Capture the cell that displays the provided text and extract its (X, Y) central coordinate. 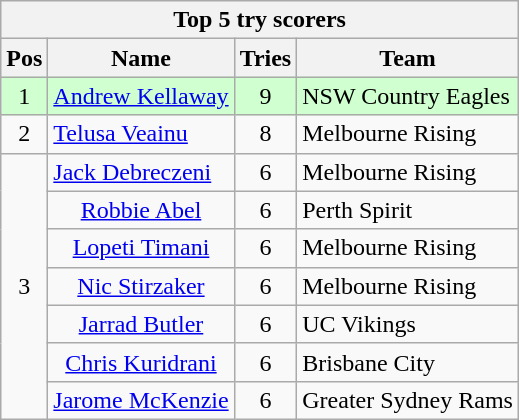
Andrew Kellaway (141, 96)
Nic Stirzaker (141, 286)
Telusa Veainu (141, 134)
3 (24, 286)
Team (408, 58)
2 (24, 134)
9 (266, 96)
Tries (266, 58)
8 (266, 134)
Jack Debreczeni (141, 172)
Lopeti Timani (141, 248)
Pos (24, 58)
Top 5 try scorers (260, 20)
UC Vikings (408, 324)
Greater Sydney Rams (408, 400)
Chris Kuridrani (141, 362)
Jarome McKenzie (141, 400)
Perth Spirit (408, 210)
Brisbane City (408, 362)
Jarrad Butler (141, 324)
Robbie Abel (141, 210)
Name (141, 58)
1 (24, 96)
NSW Country Eagles (408, 96)
